Output the [x, y] coordinate of the center of the cell containing the given text.  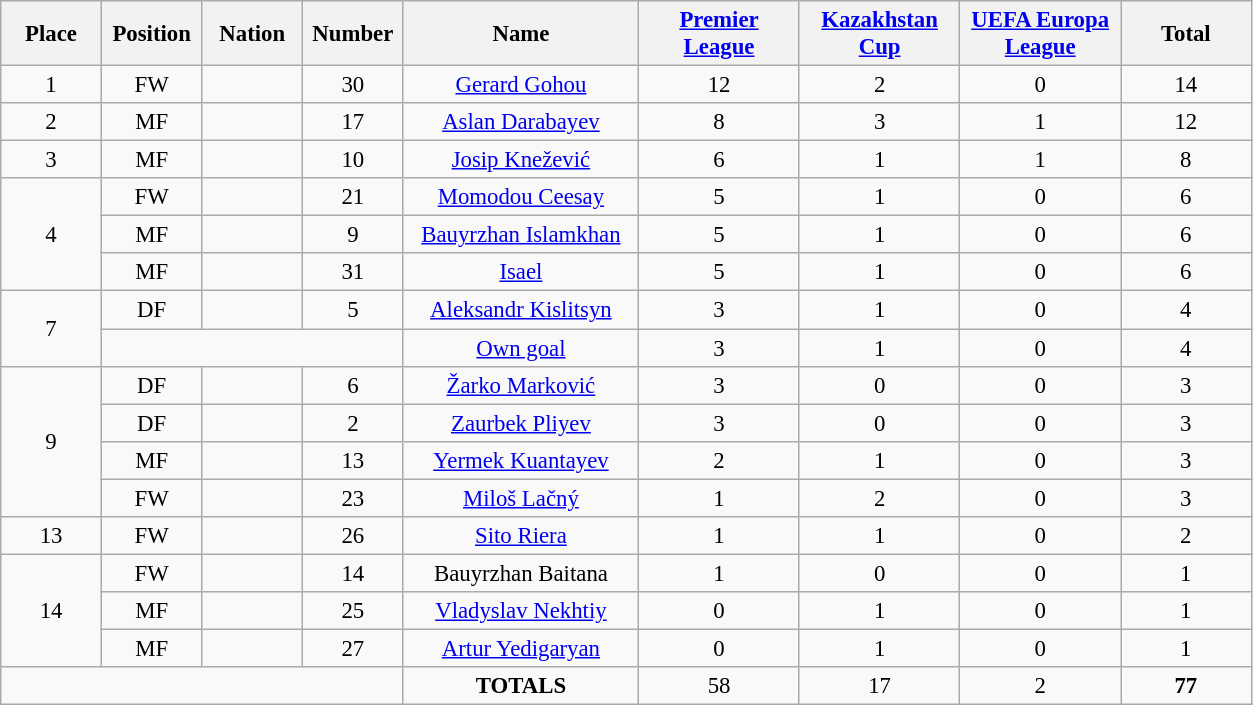
Josip Knežević [521, 160]
Yermek Kuantayev [521, 460]
Premier League [720, 34]
Total [1186, 34]
Vladyslav Nekhtiy [521, 611]
27 [354, 648]
Position [152, 34]
Kazakhstan Cup [880, 34]
Miloš Lačný [521, 498]
21 [354, 197]
UEFA Europa League [1040, 34]
10 [354, 160]
TOTALS [521, 686]
Nation [252, 34]
7 [52, 328]
25 [354, 611]
Bauyrzhan Islamkhan [521, 235]
Aleksandr Kislitsyn [521, 310]
Bauyrzhan Baitana [521, 573]
26 [354, 536]
23 [354, 498]
Artur Yedigaryan [521, 648]
Žarko Marković [521, 385]
Isael [521, 273]
Own goal [521, 348]
30 [354, 85]
Sito Riera [521, 536]
Name [521, 34]
58 [720, 686]
Aslan Darabayev [521, 122]
Zaurbek Pliyev [521, 423]
Number [354, 34]
Place [52, 34]
77 [1186, 686]
Momodou Ceesay [521, 197]
Gerard Gohou [521, 85]
31 [354, 273]
